Extract the (x, y) coordinate from the center of the cell holding the provided text.  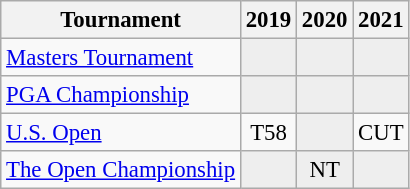
T58 (268, 133)
NT (325, 170)
2020 (325, 20)
The Open Championship (121, 170)
Masters Tournament (121, 58)
2019 (268, 20)
PGA Championship (121, 95)
U.S. Open (121, 133)
2021 (381, 20)
Tournament (121, 20)
CUT (381, 133)
